Search for the cell housing the specified text and yield its [x, y] center coordinate. 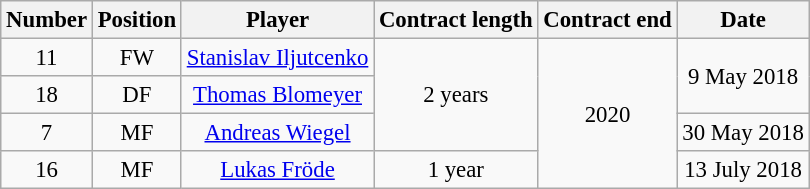
30 May 2018 [743, 133]
2 years [456, 96]
Lukas Fröde [277, 170]
Andreas Wiegel [277, 133]
Stanislav Iljutcenko [277, 58]
11 [47, 58]
Contract length [456, 20]
Number [47, 20]
Date [743, 20]
16 [47, 170]
DF [136, 95]
18 [47, 95]
1 year [456, 170]
9 May 2018 [743, 76]
FW [136, 58]
13 July 2018 [743, 170]
2020 [608, 114]
Player [277, 20]
Position [136, 20]
Thomas Blomeyer [277, 95]
Contract end [608, 20]
7 [47, 133]
